Provide the (x, y) coordinate of the cell's center where the given text is located.  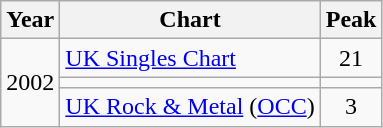
Chart (190, 20)
UK Singles Chart (190, 58)
Year (30, 20)
Peak (351, 20)
2002 (30, 82)
3 (351, 107)
UK Rock & Metal (OCC) (190, 107)
21 (351, 58)
